From the cell containing the given text, extract its center point as [X, Y] coordinate. 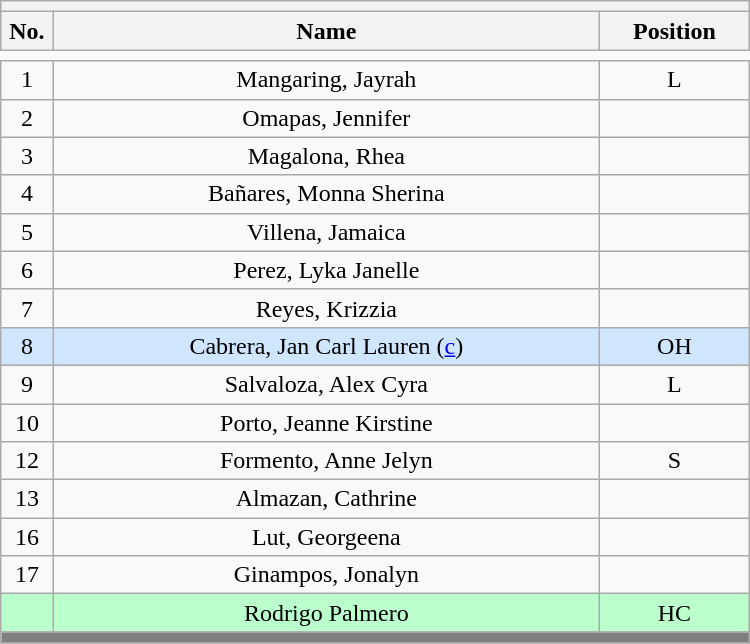
10 [27, 423]
16 [27, 537]
Perez, Lyka Janelle [326, 270]
3 [27, 156]
Porto, Jeanne Kirstine [326, 423]
Omapas, Jennifer [326, 118]
Villena, Jamaica [326, 232]
S [675, 461]
Mangaring, Jayrah [326, 80]
9 [27, 384]
17 [27, 575]
Ginampos, Jonalyn [326, 575]
4 [27, 194]
OH [675, 346]
6 [27, 270]
2 [27, 118]
Lut, Georgeena [326, 537]
Formento, Anne Jelyn [326, 461]
12 [27, 461]
Rodrigo Palmero [326, 613]
13 [27, 499]
No. [27, 31]
7 [27, 308]
Reyes, Krizzia [326, 308]
5 [27, 232]
Magalona, Rhea [326, 156]
Bañares, Monna Sherina [326, 194]
Position [675, 31]
1 [27, 80]
HC [675, 613]
Cabrera, Jan Carl Lauren (c) [326, 346]
8 [27, 346]
Almazan, Cathrine [326, 499]
Name [326, 31]
Salvaloza, Alex Cyra [326, 384]
